Scan for the cell matching the given text and deliver its (X, Y) coordinate at center. 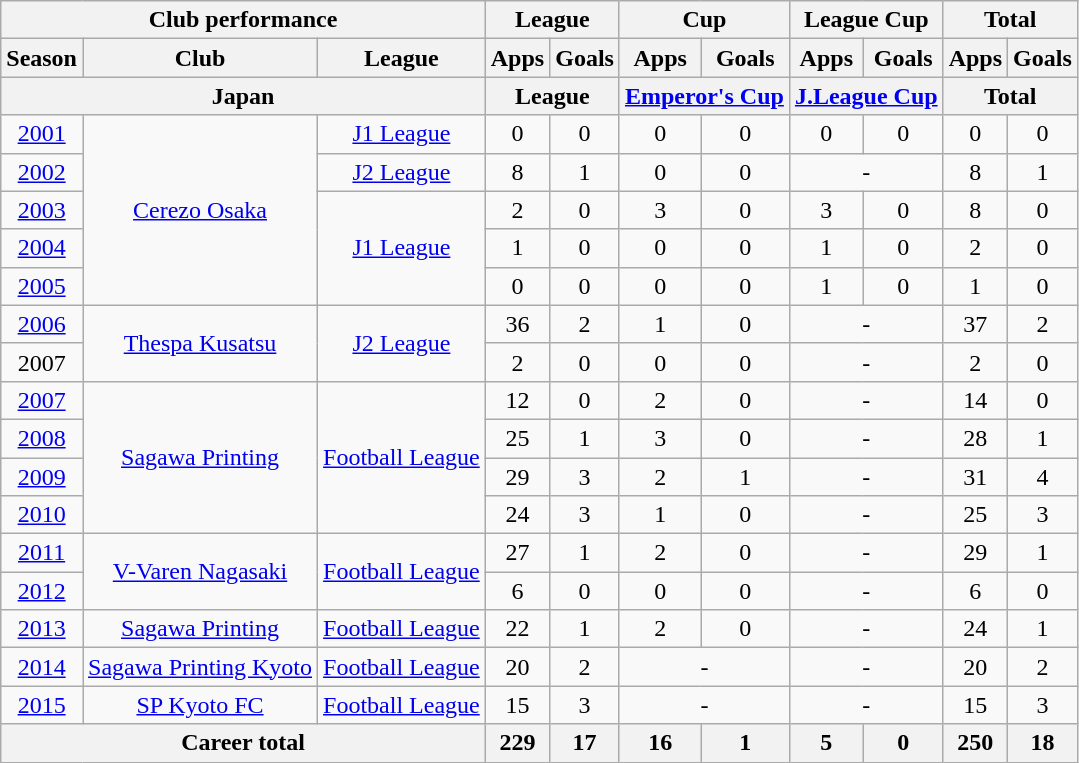
2009 (42, 477)
250 (975, 743)
J.League Cup (866, 96)
V-Varen Nagasaki (200, 572)
SP Kyoto FC (200, 705)
12 (517, 400)
Club performance (243, 20)
2013 (42, 629)
Club (200, 58)
31 (975, 477)
2001 (42, 134)
5 (826, 743)
14 (975, 400)
37 (975, 324)
17 (585, 743)
Japan (243, 96)
22 (517, 629)
36 (517, 324)
2004 (42, 248)
Cup (704, 20)
2011 (42, 553)
2003 (42, 210)
2002 (42, 172)
28 (975, 438)
Sagawa Printing Kyoto (200, 667)
Emperor's Cup (704, 96)
4 (1043, 477)
Thespa Kusatsu (200, 343)
League Cup (866, 20)
2014 (42, 667)
Career total (243, 743)
2010 (42, 515)
2005 (42, 286)
229 (517, 743)
18 (1043, 743)
16 (660, 743)
2006 (42, 324)
27 (517, 553)
2015 (42, 705)
2012 (42, 591)
Season (42, 58)
2008 (42, 438)
Cerezo Osaka (200, 210)
